Find where the given text appears and provide that cell's center as [x, y] coordinate. 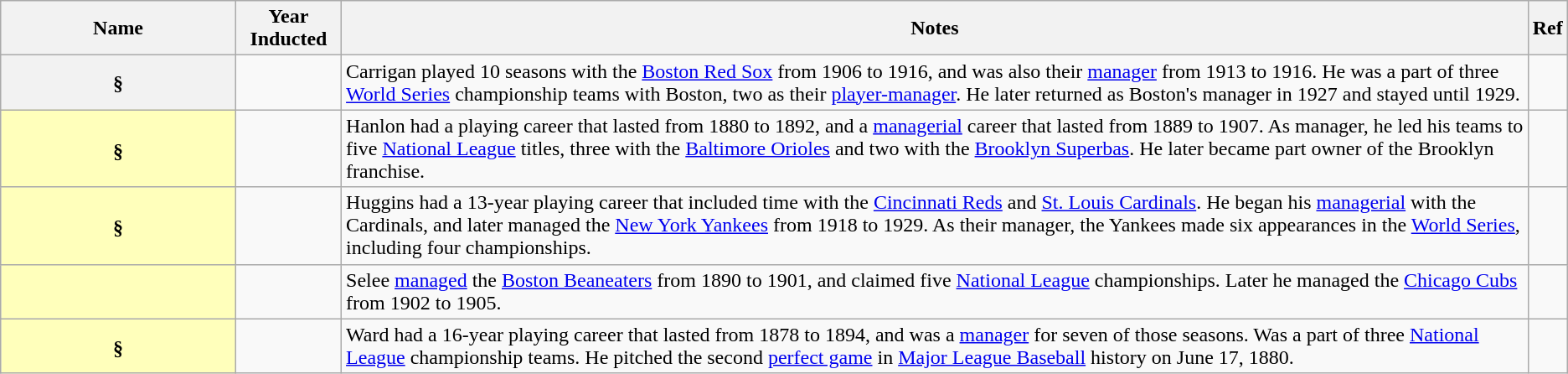
Year Inducted [288, 29]
Name [119, 29]
Notes [935, 29]
Ref [1548, 29]
